Determine the (X, Y) coordinate at the center of the cell enclosing the given text.  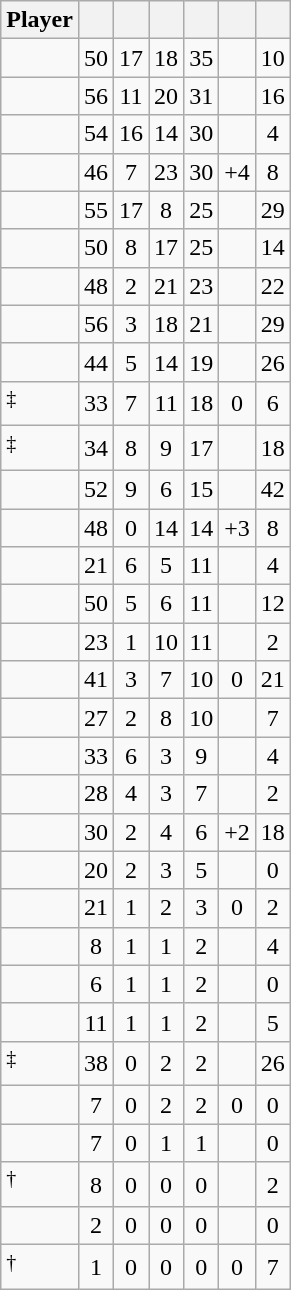
19 (202, 362)
+4 (238, 172)
44 (96, 362)
+3 (238, 528)
12 (272, 604)
22 (272, 286)
28 (96, 794)
35 (202, 58)
41 (96, 680)
38 (96, 1064)
52 (96, 489)
27 (96, 718)
Player (40, 20)
42 (272, 489)
54 (96, 134)
+2 (238, 832)
34 (96, 448)
15 (202, 489)
55 (96, 210)
31 (202, 96)
46 (96, 172)
